Find where the given text appears and provide that cell's center as [x, y] coordinate. 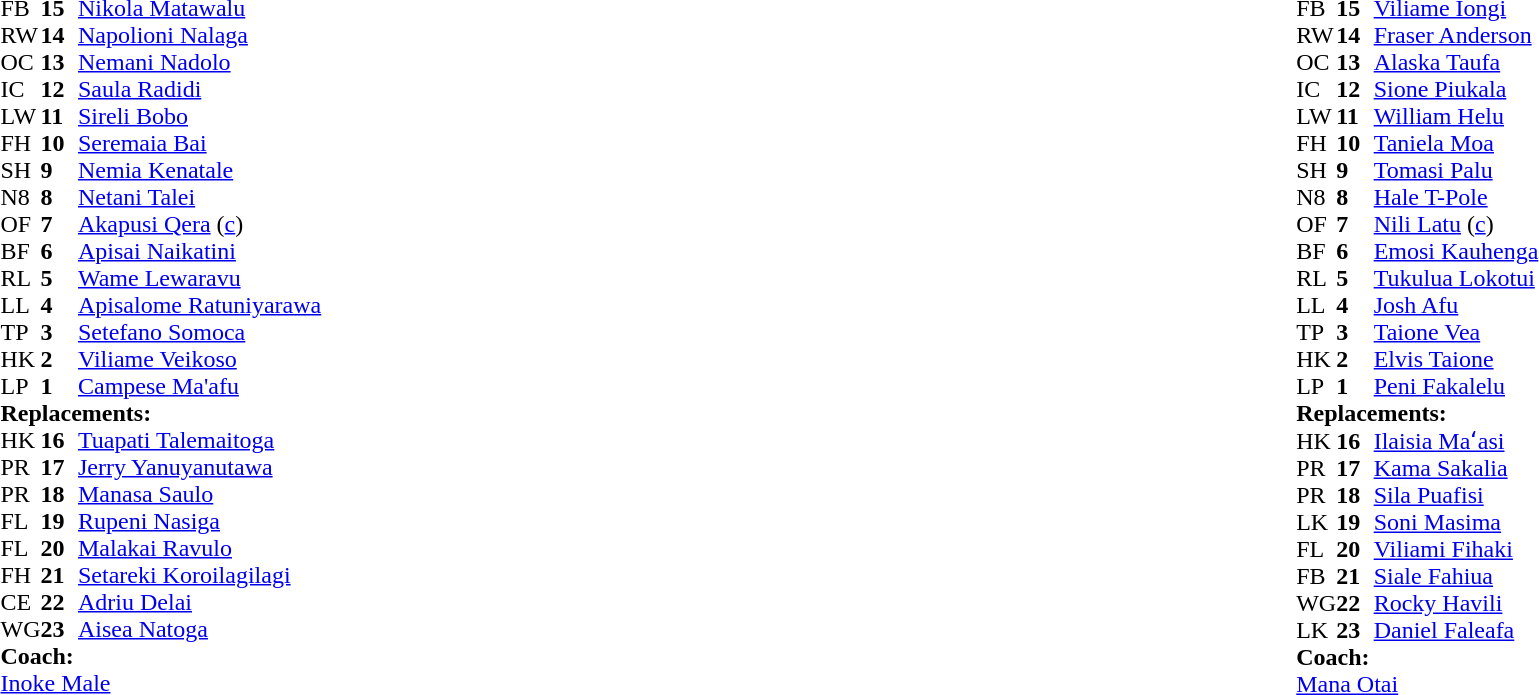
Fraser Anderson [1456, 36]
Tuapati Talemaitoga [200, 440]
Daniel Faleafa [1456, 630]
Setefano Somoca [200, 332]
Aisea Natoga [200, 630]
Taniela Moa [1456, 144]
Sila Puafisi [1456, 496]
Rupeni Nasiga [200, 522]
Sione Piukala [1456, 90]
Taione Vea [1456, 332]
Netani Talei [200, 198]
Akapusi Qera (c) [200, 224]
Siale Fahiua [1456, 576]
Apisalome Ratuniyarawa [200, 306]
Setareki Koroilagilagi [200, 576]
Adriu Delai [200, 602]
Seremaia Bai [200, 144]
Tukulua Lokotui [1456, 278]
Napolioni Nalaga [200, 36]
FB [1316, 576]
Viliami Fihaki [1456, 550]
Hale T-Pole [1456, 198]
Saula Radidi [200, 90]
Nemani Nadolo [200, 62]
Jerry Yanuyanutawa [200, 468]
Kama Sakalia [1456, 468]
Elvis Taione [1456, 360]
Tomasi Palu [1456, 170]
Emosi Kauhenga [1456, 252]
Malakai Ravulo [200, 548]
Sireli Bobo [200, 116]
Viliame Veikoso [200, 360]
Ilaisia Maʻasi [1456, 440]
Manasa Saulo [200, 494]
William Helu [1456, 116]
Wame Lewaravu [200, 278]
Soni Masima [1456, 522]
Josh Afu [1456, 306]
Peni Fakalelu [1456, 386]
Nili Latu (c) [1456, 224]
CE [20, 602]
Campese Ma'afu [200, 386]
Rocky Havili [1456, 604]
Apisai Naikatini [200, 252]
Nemia Kenatale [200, 170]
Alaska Taufa [1456, 62]
